Extract the [X, Y] coordinate from the center of the cell holding the provided text.  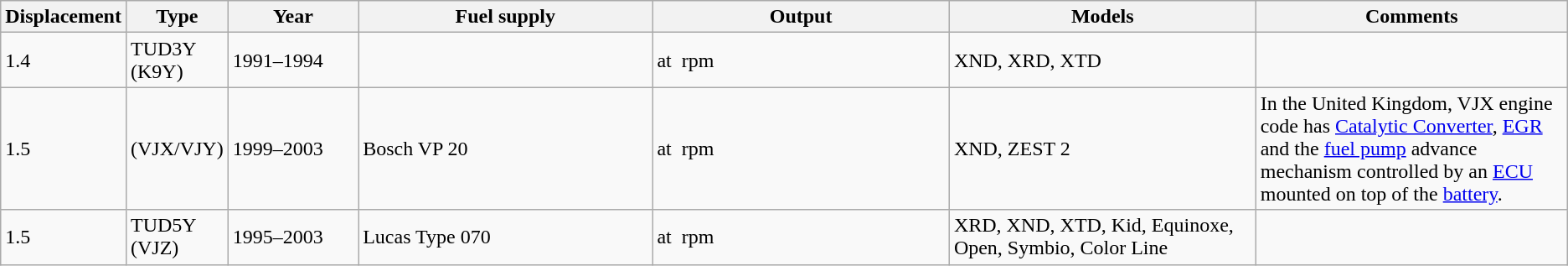
XND, XRD, XTD [1102, 60]
Type [177, 17]
TUD3Y (K9Y) [177, 60]
(VJX/VJY) [177, 149]
XRD, XND, XTD, Kid, Equinoxe, Open, Symbio, Color Line [1102, 237]
Output [801, 17]
Bosch VP 20 [506, 149]
TUD5Y (VJZ) [177, 237]
Displacement [64, 17]
1.4 [64, 60]
1995–2003 [293, 237]
1999–2003 [293, 149]
Lucas Type 070 [506, 237]
1991–1994 [293, 60]
Comments [1411, 17]
Fuel supply [506, 17]
Models [1102, 17]
Year [293, 17]
XND, ZEST 2 [1102, 149]
